Return (X, Y) of the center of cell containing provided text 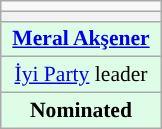
Nominated (81, 111)
İyi Party leader (81, 75)
Meral Akşener (81, 39)
